Return the [X, Y] coordinate for the center point of the cell that contains the specified text.  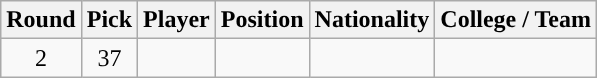
Pick [109, 20]
37 [109, 58]
Player [177, 20]
Position [262, 20]
2 [41, 58]
Nationality [372, 20]
Round [41, 20]
College / Team [516, 20]
